Output the [X, Y] coordinate of the center of the cell containing the given text.  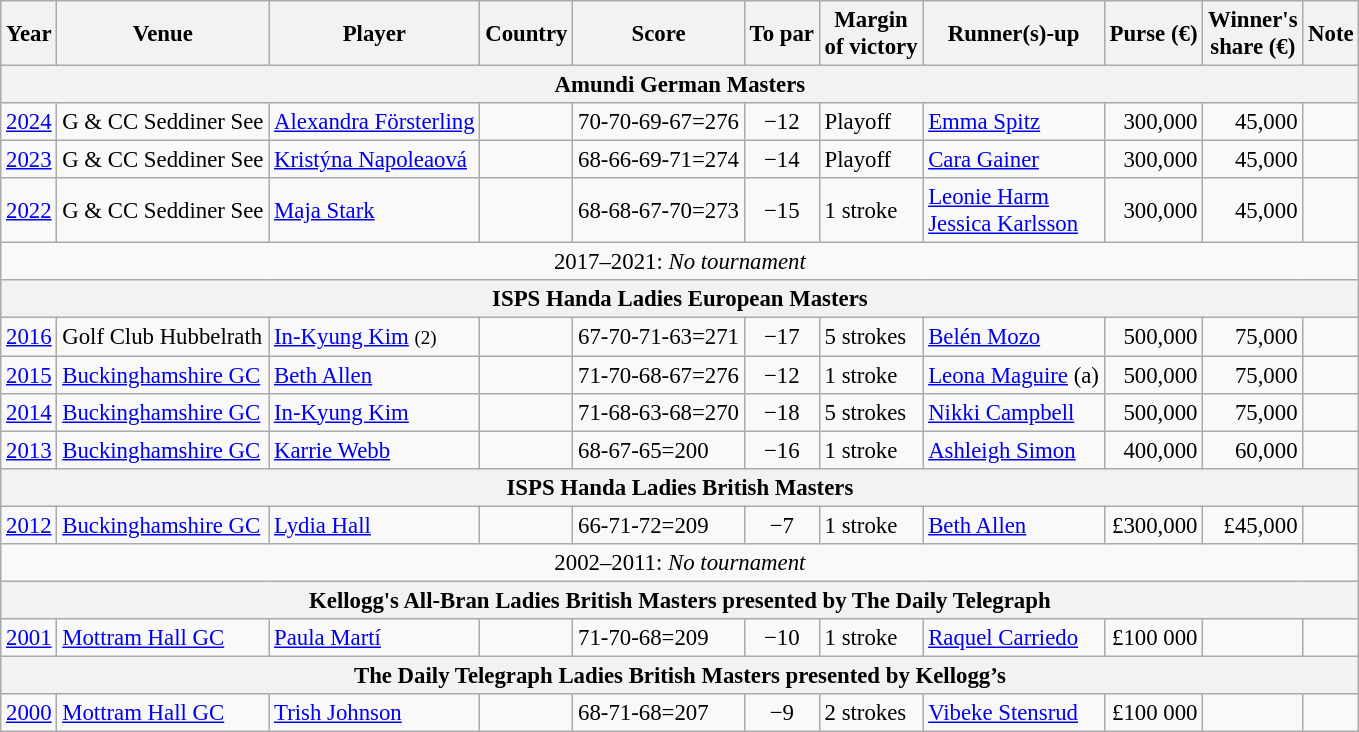
Leona Maguire (a) [1014, 375]
Emma Spitz [1014, 122]
Trish Johnson [374, 713]
2022 [29, 210]
−18 [782, 412]
2016 [29, 337]
2014 [29, 412]
In-Kyung Kim (2) [374, 337]
Winner'sshare (€) [1253, 34]
ISPS Handa Ladies European Masters [680, 299]
66-71-72=209 [659, 525]
Lydia Hall [374, 525]
Vibeke Stensrud [1014, 713]
Venue [163, 34]
Nikki Campbell [1014, 412]
Leonie Harm Jessica Karlsson [1014, 210]
Maja Stark [374, 210]
68-67-65=200 [659, 450]
−7 [782, 525]
Belén Mozo [1014, 337]
70-70-69-67=276 [659, 122]
Score [659, 34]
Amundi German Masters [680, 85]
£45,000 [1253, 525]
£300,000 [1154, 525]
60,000 [1253, 450]
2013 [29, 450]
2012 [29, 525]
2017–2021: No tournament [680, 262]
Kristýna Napoleaová [374, 160]
68-68-67-70=273 [659, 210]
Karrie Webb [374, 450]
−15 [782, 210]
To par [782, 34]
Note [1331, 34]
−17 [782, 337]
Year [29, 34]
Runner(s)-up [1014, 34]
Kellogg's All-Bran Ladies British Masters presented by The Daily Telegraph [680, 600]
Paula Martí [374, 638]
Raquel Carriedo [1014, 638]
Cara Gainer [1014, 160]
ISPS Handa Ladies British Masters [680, 487]
−16 [782, 450]
2015 [29, 375]
Golf Club Hubbelrath [163, 337]
−14 [782, 160]
−9 [782, 713]
71-68-63-68=270 [659, 412]
400,000 [1154, 450]
2001 [29, 638]
2023 [29, 160]
−10 [782, 638]
2000 [29, 713]
Ashleigh Simon [1014, 450]
The Daily Telegraph Ladies British Masters presented by Kellogg’s [680, 675]
68-66-69-71=274 [659, 160]
Player [374, 34]
68-71-68=207 [659, 713]
2002–2011: No tournament [680, 563]
Purse (€) [1154, 34]
In-Kyung Kim [374, 412]
71-70-68=209 [659, 638]
Alexandra Försterling [374, 122]
2 strokes [871, 713]
Country [526, 34]
Marginof victory [871, 34]
71-70-68-67=276 [659, 375]
67-70-71-63=271 [659, 337]
2024 [29, 122]
